From the cell containing the given text, extract its center point as [X, Y] coordinate. 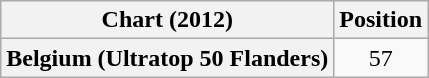
Position [381, 20]
Chart (2012) [168, 20]
Belgium (Ultratop 50 Flanders) [168, 58]
57 [381, 58]
